Find where the given text appears and provide that cell's center as (x, y) coordinate. 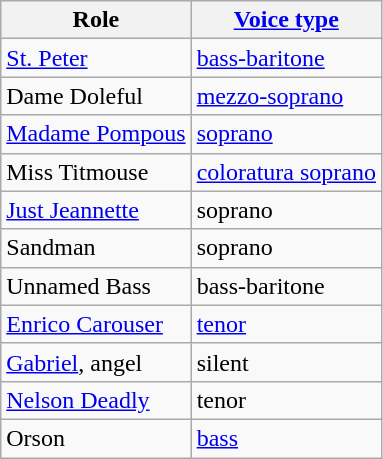
mezzo-soprano (286, 96)
Sandman (96, 248)
bass (286, 438)
silent (286, 362)
Voice type (286, 20)
Miss Titmouse (96, 172)
St. Peter (96, 58)
Unnamed Bass (96, 286)
Orson (96, 438)
Dame Doleful (96, 96)
Madame Pompous (96, 134)
Just Jeannette (96, 210)
Role (96, 20)
Nelson Deadly (96, 400)
Enrico Carouser (96, 324)
Gabriel, angel (96, 362)
coloratura soprano (286, 172)
